Search for the cell housing the specified text and yield its (x, y) center coordinate. 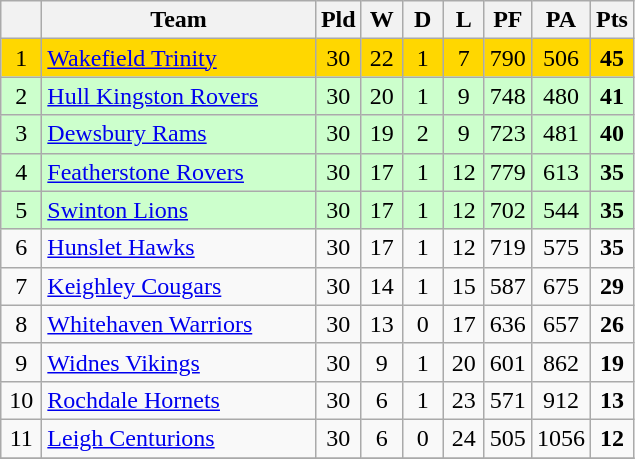
5 (22, 210)
613 (560, 172)
PA (560, 20)
779 (508, 172)
675 (560, 286)
11 (22, 438)
Keighley Cougars (179, 286)
Dewsbury Rams (179, 134)
15 (464, 286)
Featherstone Rovers (179, 172)
40 (612, 134)
636 (508, 324)
657 (560, 324)
702 (508, 210)
Pld (338, 20)
3 (22, 134)
544 (560, 210)
Whitehaven Warriors (179, 324)
575 (560, 248)
Wakefield Trinity (179, 58)
45 (612, 58)
22 (382, 58)
Leigh Centurions (179, 438)
10 (22, 400)
505 (508, 438)
Swinton Lions (179, 210)
Rochdale Hornets (179, 400)
480 (560, 96)
481 (560, 134)
4 (22, 172)
8 (22, 324)
Hunslet Hawks (179, 248)
29 (612, 286)
571 (508, 400)
1056 (560, 438)
Team (179, 20)
601 (508, 362)
912 (560, 400)
41 (612, 96)
Widnes Vikings (179, 362)
723 (508, 134)
748 (508, 96)
587 (508, 286)
14 (382, 286)
24 (464, 438)
23 (464, 400)
26 (612, 324)
Pts (612, 20)
719 (508, 248)
Hull Kingston Rovers (179, 96)
PF (508, 20)
790 (508, 58)
L (464, 20)
W (382, 20)
506 (560, 58)
862 (560, 362)
D (422, 20)
